Capture the cell that displays the provided text and extract its (x, y) central coordinate. 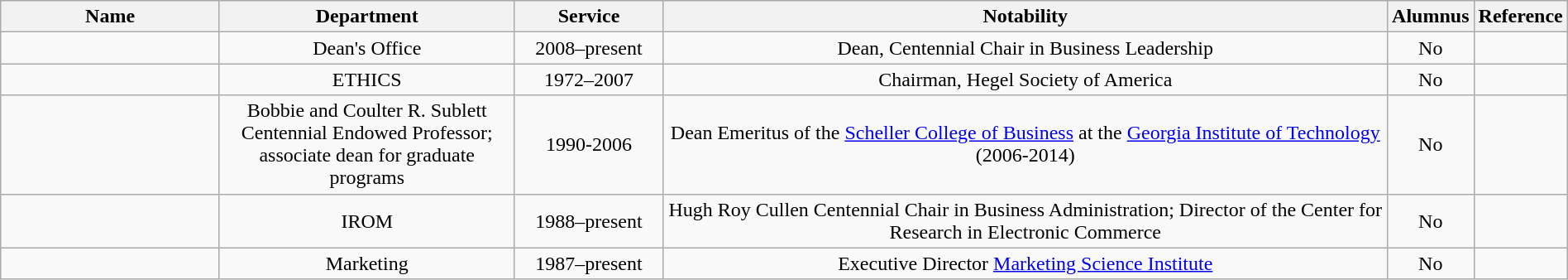
1990-2006 (589, 144)
1988–present (589, 220)
Reference (1520, 17)
Dean Emeritus of the Scheller College of Business at the Georgia Institute of Technology (2006-2014) (1025, 144)
Notability (1025, 17)
2008–present (589, 48)
1987–present (589, 263)
1972–2007 (589, 80)
Chairman, Hegel Society of America (1025, 80)
Department (367, 17)
IROM (367, 220)
Bobbie and Coulter R. Sublett Centennial Endowed Professor; associate dean for graduate programs (367, 144)
Dean, Centennial Chair in Business Leadership (1025, 48)
Service (589, 17)
Dean's Office (367, 48)
Marketing (367, 263)
Executive Director Marketing Science Institute (1025, 263)
Name (111, 17)
Alumnus (1431, 17)
Hugh Roy Cullen Centennial Chair in Business Administration; Director of the Center for Research in Electronic Commerce (1025, 220)
ETHICS (367, 80)
